Provide the [X, Y] coordinate of the cell's center where the given text is located.  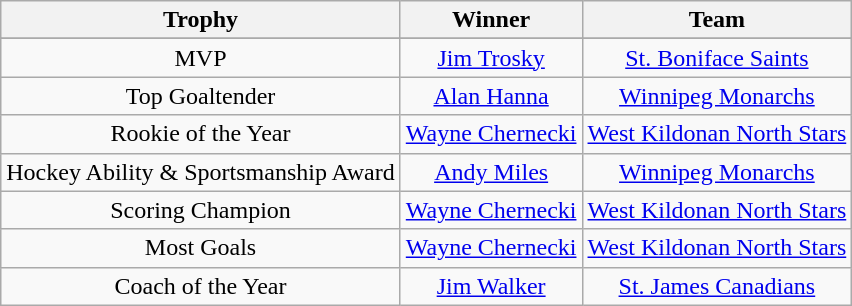
Top Goaltender [201, 96]
St. Boniface Saints [717, 58]
Trophy [201, 20]
Coach of the Year [201, 286]
Team [717, 20]
Andy Miles [491, 172]
Hockey Ability & Sportsmanship Award [201, 172]
Jim Walker [491, 286]
Winner [491, 20]
Most Goals [201, 248]
MVP [201, 58]
St. James Canadians [717, 286]
Rookie of the Year [201, 134]
Alan Hanna [491, 96]
Jim Trosky [491, 58]
Scoring Champion [201, 210]
